Detect which cell encompasses the target text, then output its [X, Y] center coordinate. 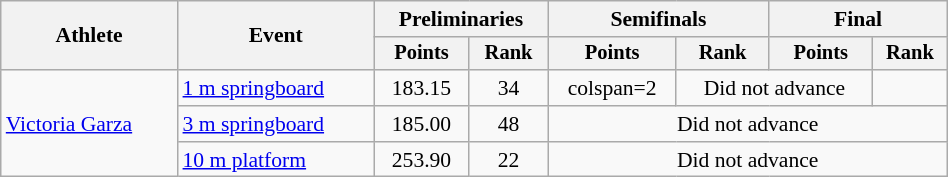
3 m springboard [276, 124]
Final [858, 19]
Semifinals [658, 19]
1 m springboard [276, 88]
Victoria Garza [90, 124]
48 [508, 124]
185.00 [422, 124]
34 [508, 88]
Athlete [90, 36]
183.15 [422, 88]
Event [276, 36]
colspan=2 [612, 88]
Preliminaries [461, 19]
